Scan for the cell matching the given text and deliver its [x, y] coordinate at center. 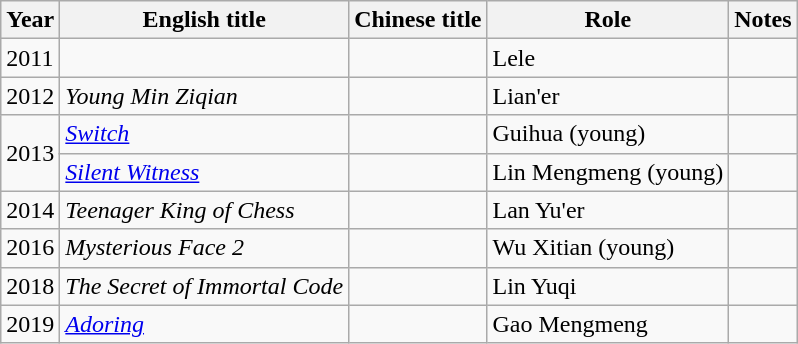
Chinese title [418, 20]
Mysterious Face 2 [204, 248]
2013 [30, 153]
Notes [763, 20]
Adoring [204, 324]
The Secret of Immortal Code [204, 286]
Lian'er [608, 96]
2019 [30, 324]
Lin Mengmeng (young) [608, 172]
Guihua (young) [608, 134]
Young Min Ziqian [204, 96]
2018 [30, 286]
Wu Xitian (young) [608, 248]
Switch [204, 134]
2014 [30, 210]
2012 [30, 96]
Gao Mengmeng [608, 324]
Teenager King of Chess [204, 210]
2016 [30, 248]
Role [608, 20]
English title [204, 20]
Lin Yuqi [608, 286]
Lan Yu'er [608, 210]
Year [30, 20]
2011 [30, 58]
Lele [608, 58]
Silent Witness [204, 172]
